Return the (x, y) coordinate for the center point of the cell that contains the specified text.  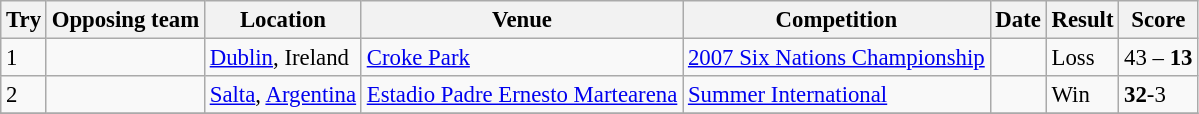
Summer International (836, 95)
2007 Six Nations Championship (836, 58)
Date (1018, 20)
Try (24, 20)
Competition (836, 20)
Score (1158, 20)
Win (1082, 95)
Result (1082, 20)
Salta, Argentina (282, 95)
Location (282, 20)
Estadio Padre Ernesto Martearena (522, 95)
32-3 (1158, 95)
Venue (522, 20)
43 – 13 (1158, 58)
1 (24, 58)
Croke Park (522, 58)
Opposing team (125, 20)
Loss (1082, 58)
Dublin, Ireland (282, 58)
2 (24, 95)
